Scan for the cell matching the given text and deliver its (X, Y) coordinate at center. 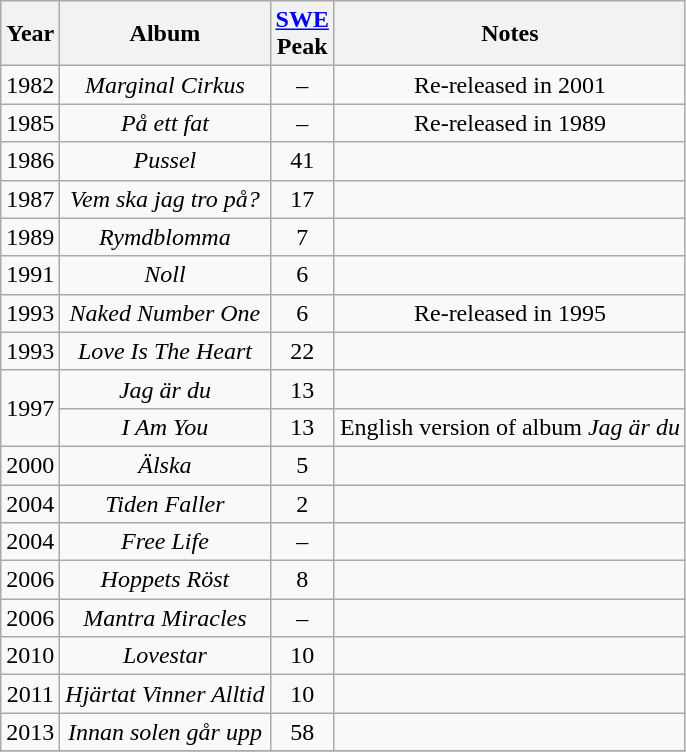
Hoppets Röst (165, 580)
1986 (30, 161)
Mantra Miracles (165, 618)
1985 (30, 123)
22 (302, 351)
Lovestar (165, 656)
1987 (30, 199)
Re-released in 2001 (510, 85)
Innan solen går upp (165, 732)
I Am You (165, 427)
Album (165, 34)
Jag är du (165, 389)
1991 (30, 275)
2010 (30, 656)
Naked Number One (165, 313)
17 (302, 199)
58 (302, 732)
English version of album Jag är du (510, 427)
Love Is The Heart (165, 351)
Noll (165, 275)
1989 (30, 237)
8 (302, 580)
Notes (510, 34)
1982 (30, 85)
2013 (30, 732)
Re-released in 1995 (510, 313)
1997 (30, 408)
SWEPeak (302, 34)
Vem ska jag tro på? (165, 199)
Re-released in 1989 (510, 123)
2011 (30, 694)
Tiden Faller (165, 503)
Marginal Cirkus (165, 85)
2000 (30, 465)
Pussel (165, 161)
Free Life (165, 542)
Älska (165, 465)
7 (302, 237)
41 (302, 161)
2 (302, 503)
Year (30, 34)
Hjärtat Vinner Alltid (165, 694)
Rymdblomma (165, 237)
5 (302, 465)
På ett fat (165, 123)
